From the cell containing the given text, extract its center point as [X, Y] coordinate. 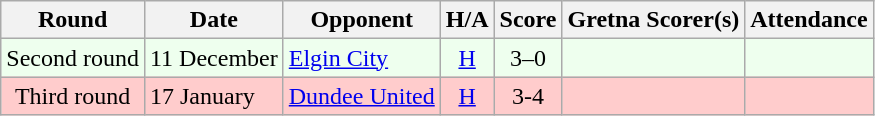
Score [528, 20]
Attendance [809, 20]
Second round [73, 58]
Dundee United [362, 96]
Round [73, 20]
3–0 [528, 58]
11 December [214, 58]
Third round [73, 96]
H/A [467, 20]
3-4 [528, 96]
Gretna Scorer(s) [654, 20]
17 January [214, 96]
Elgin City [362, 58]
Date [214, 20]
Opponent [362, 20]
